Return [x, y] of the center of cell containing provided text 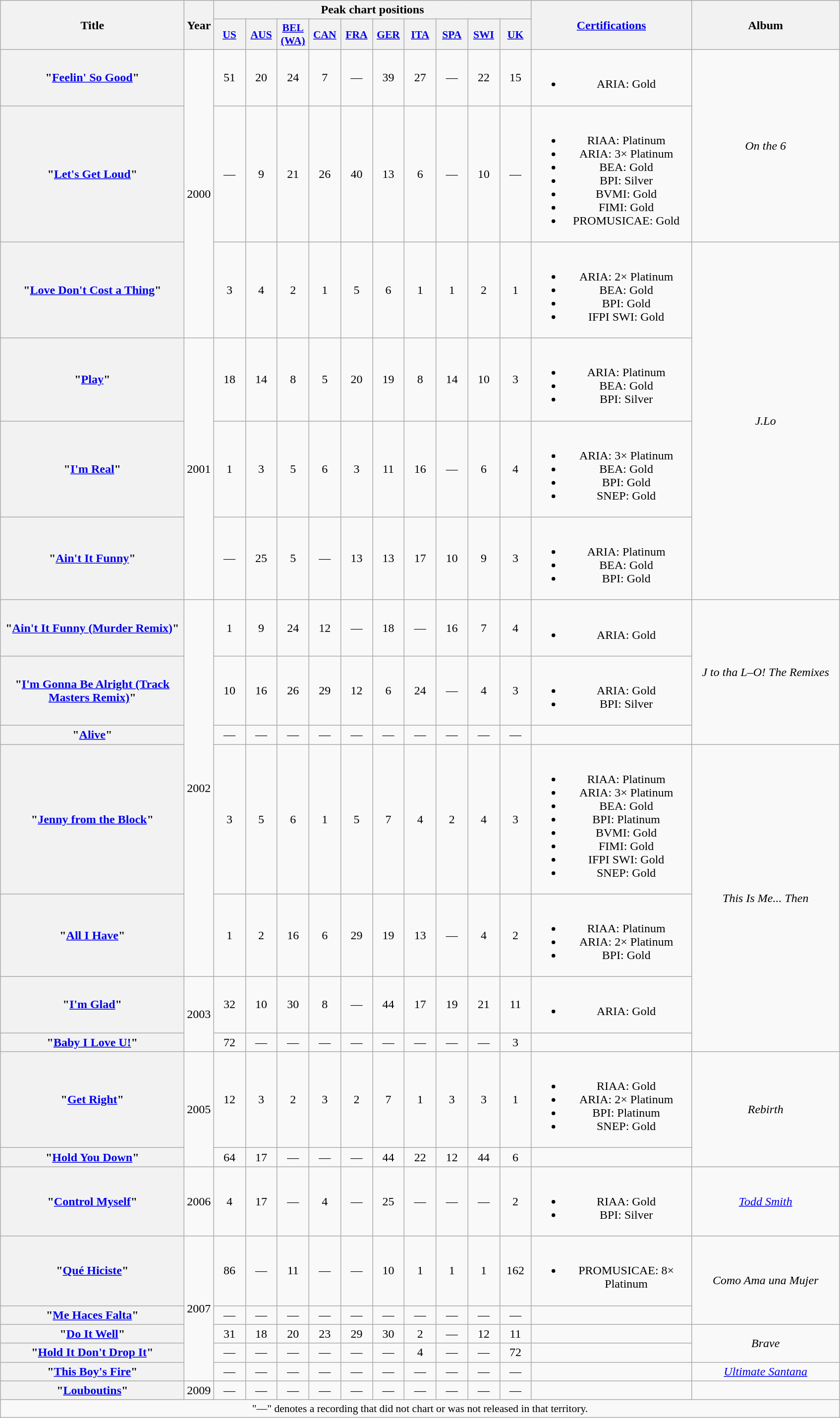
"Jenny from the Block" [92, 819]
23 [325, 1334]
2009 [199, 1390]
"—" denotes a recording that did not chart or was not released in that territory. [420, 1409]
J to tha L–O! The Remixes [765, 672]
Title [92, 25]
32 [229, 1005]
"Alive" [92, 735]
39 [389, 77]
2007 [199, 1308]
2001 [199, 469]
UK [515, 35]
2002 [199, 788]
"I'm Glad" [92, 1005]
ITA [420, 35]
"Let's Get Loud" [92, 173]
RIAA: GoldBPI: Silver [612, 1201]
ARIA: PlatinumBEA: GoldBPI: Gold [612, 558]
GER [389, 35]
ARIA: GoldBPI: Silver [612, 690]
"Baby I Love U!" [92, 1042]
RIAA: PlatinumARIA: 2× PlatinumBPI: Gold [612, 936]
BEL(WA) [293, 35]
"I'm Gonna Be Alright (Track Masters Remix)" [92, 690]
Brave [765, 1343]
"I'm Real" [92, 469]
"Do It Well" [92, 1334]
Como Ama una Mujer [765, 1280]
31 [229, 1334]
2005 [199, 1109]
ARIA: PlatinumBEA: GoldBPI: Silver [612, 380]
Ultimate Santana [765, 1371]
SWI [484, 35]
US [229, 35]
162 [515, 1271]
2003 [199, 1014]
RIAA: PlatinumARIA: 3× PlatinumBEA: GoldBPI: SilverBVMI: GoldFIMI: GoldPROMUSICAE: Gold [612, 173]
AUS [261, 35]
RIAA: GoldARIA: 2× PlatinumBPI: PlatinumSNEP: Gold [612, 1100]
RIAA: PlatinumARIA: 3× PlatinumBEA: GoldBPI: PlatinumBVMI: GoldFIMI: GoldIFPI SWI: GoldSNEP: Gold [612, 819]
"Qué Hiciste" [92, 1271]
"Feelin' So Good" [92, 77]
"Play" [92, 380]
J.Lo [765, 421]
40 [356, 173]
"This Boy's Fire" [92, 1371]
"Ain't It Funny" [92, 558]
Peak chart positions [373, 10]
"Louboutins" [92, 1390]
Year [199, 25]
64 [229, 1157]
"Control Myself" [92, 1201]
FRA [356, 35]
"All I Have" [92, 936]
15 [515, 77]
PROMUSICAE: 8× Platinum [612, 1271]
27 [420, 77]
SPA [452, 35]
51 [229, 77]
"Love Don't Cost a Thing" [92, 290]
"Hold You Down" [92, 1157]
ARIA: 3× PlatinumBEA: GoldBPI: GoldSNEP: Gold [612, 469]
ARIA: 2× PlatinumBEA: GoldBPI: GoldIFPI SWI: Gold [612, 290]
Rebirth [765, 1109]
Album [765, 25]
"Hold It Don't Drop It" [92, 1353]
"Me Haces Falta" [92, 1315]
Certifications [612, 25]
Todd Smith [765, 1201]
This Is Me... Then [765, 898]
2000 [199, 194]
"Get Right" [92, 1100]
86 [229, 1271]
2006 [199, 1201]
On the 6 [765, 146]
CAN [325, 35]
"Ain't It Funny (Murder Remix)" [92, 627]
